Scan for the cell matching the given text and deliver its (X, Y) coordinate at center. 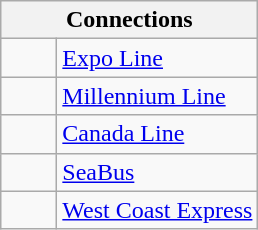
Millennium Line (158, 96)
SeaBus (158, 172)
Canada Line (158, 134)
Expo Line (158, 58)
West Coast Express (158, 210)
Connections (130, 20)
